Output the (x, y) coordinate of the center of the cell containing the given text.  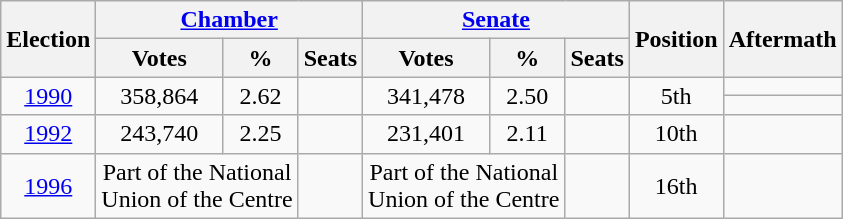
1992 (48, 134)
16th (676, 186)
231,401 (426, 134)
Position (676, 39)
1996 (48, 186)
341,478 (426, 96)
Aftermath (782, 39)
2.50 (527, 96)
10th (676, 134)
2.62 (261, 96)
2.11 (527, 134)
5th (676, 96)
1990 (48, 96)
243,740 (160, 134)
358,864 (160, 96)
Chamber (230, 20)
Senate (496, 20)
Election (48, 39)
2.25 (261, 134)
